Return the [X, Y] coordinate for the center point of the cell that contains the specified text.  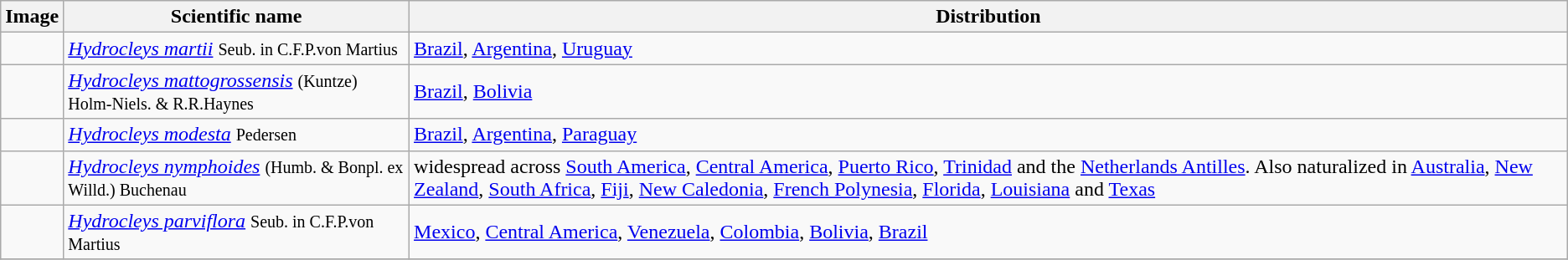
Scientific name [236, 17]
Mexico, Central America, Venezuela, Colombia, Bolivia, Brazil [988, 232]
Hydrocleys martii Seub. in C.F.P.von Martius [236, 48]
Brazil, Argentina, Paraguay [988, 135]
Distribution [988, 17]
Brazil, Argentina, Uruguay [988, 48]
Hydrocleys modesta Pedersen [236, 135]
Hydrocleys parviflora Seub. in C.F.P.von Martius [236, 232]
Hydrocleys nymphoides (Humb. & Bonpl. ex Willd.) Buchenau [236, 177]
Brazil, Bolivia [988, 92]
Hydrocleys mattogrossensis (Kuntze) Holm-Niels. & R.R.Haynes [236, 92]
Image [32, 17]
